For the text-containing cell, return its midpoint in (x, y) coordinate format. 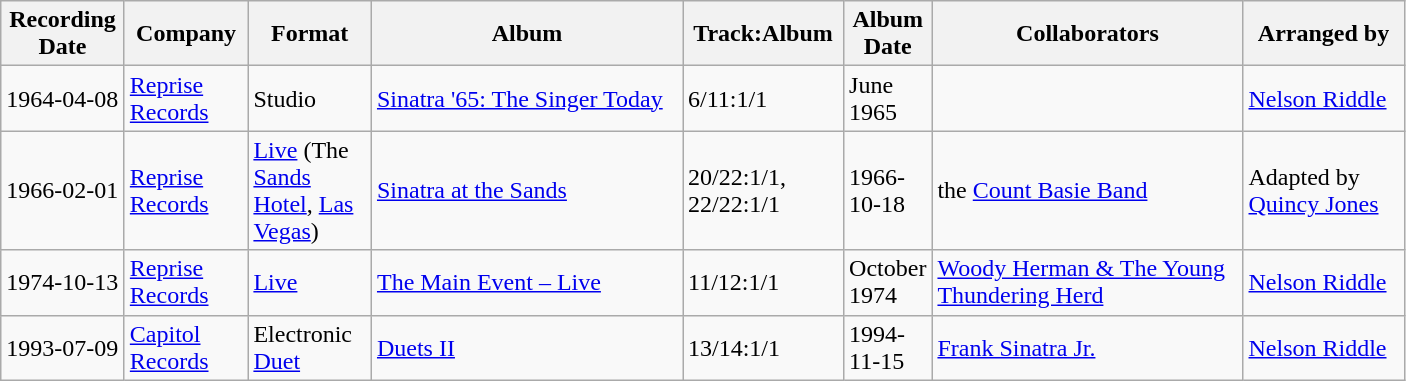
Arranged by (1324, 34)
20/22:1/1, 22/22:1/1 (762, 190)
1966-10-18 (888, 190)
Sinatra at the Sands (526, 190)
Woody Herman & The Young Thundering Herd (1088, 282)
Duets II (526, 348)
October 1974 (888, 282)
Track:Album (762, 34)
Album Date (888, 34)
1966-02-01 (63, 190)
Recording Date (63, 34)
1993-07-09 (63, 348)
Sinatra '65: The Singer Today (526, 98)
Live (310, 282)
the Count Basie Band (1088, 190)
Adapted by Quincy Jones (1324, 190)
6/11:1/1 (762, 98)
Electronic Duet (310, 348)
June 1965 (888, 98)
Company (186, 34)
Format (310, 34)
Album (526, 34)
Live (The Sands Hotel, Las Vegas) (310, 190)
11/12:1/1 (762, 282)
The Main Event – Live (526, 282)
Studio (310, 98)
13/14:1/1 (762, 348)
Capitol Records (186, 348)
Frank Sinatra Jr. (1088, 348)
1974-10-13 (63, 282)
1964-04-08 (63, 98)
1994-11-15 (888, 348)
Collaborators (1088, 34)
